Capture the cell that displays the provided text and extract its (X, Y) central coordinate. 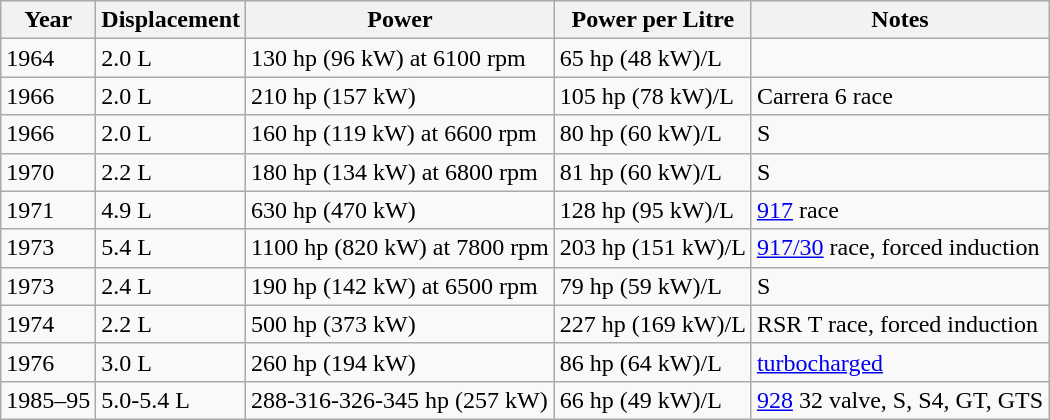
80 hp (60 kW)/L (652, 134)
630 hp (470 kW) (400, 210)
917 race (900, 210)
105 hp (78 kW)/L (652, 96)
190 hp (142 kW) at 6500 rpm (400, 286)
86 hp (64 kW)/L (652, 362)
4.9 L (171, 210)
turbocharged (900, 362)
3.0 L (171, 362)
65 hp (48 kW)/L (652, 58)
128 hp (95 kW)/L (652, 210)
288-316-326-345 hp (257 kW) (400, 400)
Year (48, 20)
928 32 valve, S, S4, GT, GTS (900, 400)
1976 (48, 362)
RSR T race, forced induction (900, 324)
Notes (900, 20)
Carrera 6 race (900, 96)
1971 (48, 210)
1100 hp (820 kW) at 7800 rpm (400, 248)
Displacement (171, 20)
130 hp (96 kW) at 6100 rpm (400, 58)
79 hp (59 kW)/L (652, 286)
1974 (48, 324)
5.0-5.4 L (171, 400)
1985–95 (48, 400)
66 hp (49 kW)/L (652, 400)
210 hp (157 kW) (400, 96)
203 hp (151 kW)/L (652, 248)
Power per Litre (652, 20)
Power (400, 20)
5.4 L (171, 248)
180 hp (134 kW) at 6800 rpm (400, 172)
500 hp (373 kW) (400, 324)
81 hp (60 kW)/L (652, 172)
1964 (48, 58)
227 hp (169 kW)/L (652, 324)
917/30 race, forced induction (900, 248)
260 hp (194 kW) (400, 362)
160 hp (119 kW) at 6600 rpm (400, 134)
2.4 L (171, 286)
1970 (48, 172)
